Detect which cell encompasses the target text, then output its (x, y) center coordinate. 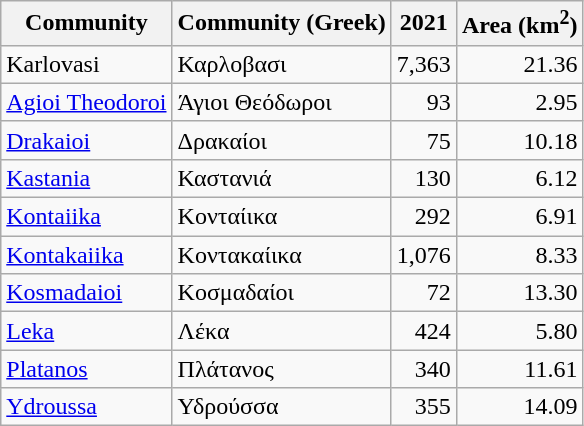
Άγιοι Θεόδωροι (282, 102)
11.61 (520, 369)
355 (424, 407)
Kosmadaioi (86, 293)
424 (424, 331)
93 (424, 102)
6.91 (520, 217)
Κονταίικα (282, 217)
Υδρούσσα (282, 407)
Community (86, 24)
2.95 (520, 102)
72 (424, 293)
Karlovasi (86, 64)
1,076 (424, 255)
21.36 (520, 64)
Drakaioi (86, 140)
Kastania (86, 178)
Λέκα (282, 331)
8.33 (520, 255)
Area (km2) (520, 24)
292 (424, 217)
Κοντακαίικα (282, 255)
Καστανιά (282, 178)
75 (424, 140)
340 (424, 369)
13.30 (520, 293)
Agioi Theodoroi (86, 102)
6.12 (520, 178)
5.80 (520, 331)
Community (Greek) (282, 24)
Leka (86, 331)
Καρλοβασι (282, 64)
Ydroussa (86, 407)
Δρακαίοι (282, 140)
Πλάτανος (282, 369)
2021 (424, 24)
Kontakaiika (86, 255)
Κοσμαδαίοι (282, 293)
130 (424, 178)
Kontaiika (86, 217)
14.09 (520, 407)
7,363 (424, 64)
10.18 (520, 140)
Platanos (86, 369)
